Scan for the cell matching the given text and deliver its (X, Y) coordinate at center. 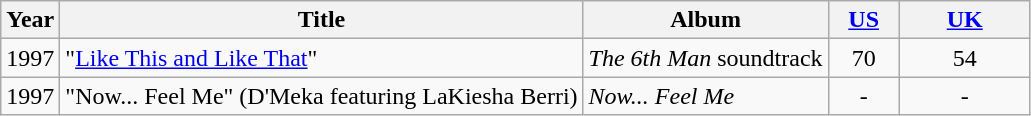
US (864, 20)
70 (864, 58)
"Like This and Like That" (322, 58)
Title (322, 20)
Year (30, 20)
Album (706, 20)
"Now... Feel Me" (D'Meka featuring LaKiesha Berri) (322, 96)
The 6th Man soundtrack (706, 58)
Now... Feel Me (706, 96)
UK (964, 20)
54 (964, 58)
